Return the (x, y) coordinate for the center point of the cell that contains the specified text.  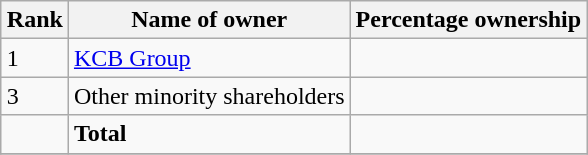
Rank (34, 20)
Other minority shareholders (209, 96)
KCB Group (209, 58)
Total (209, 134)
1 (34, 58)
Name of owner (209, 20)
Percentage ownership (468, 20)
3 (34, 96)
